Pinpoint the cell where the given text exists, returning its (x, y) midpoint coordinate. 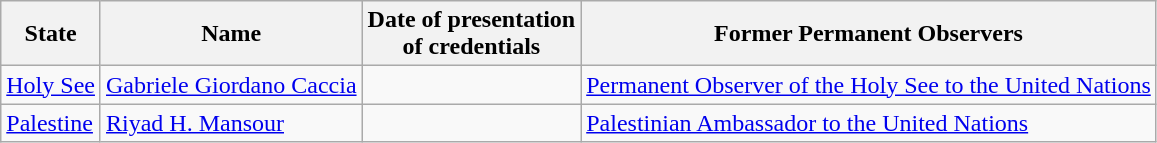
Palestine (51, 123)
Palestinian Ambassador to the United Nations (869, 123)
Holy See (51, 85)
Former Permanent Observers (869, 34)
Name (231, 34)
Gabriele Giordano Caccia (231, 85)
Permanent Observer of the Holy See to the United Nations (869, 85)
Riyad H. Mansour (231, 123)
State (51, 34)
Date of presentation of credentials (472, 34)
